Output the [x, y] coordinate of the center of the cell containing the given text.  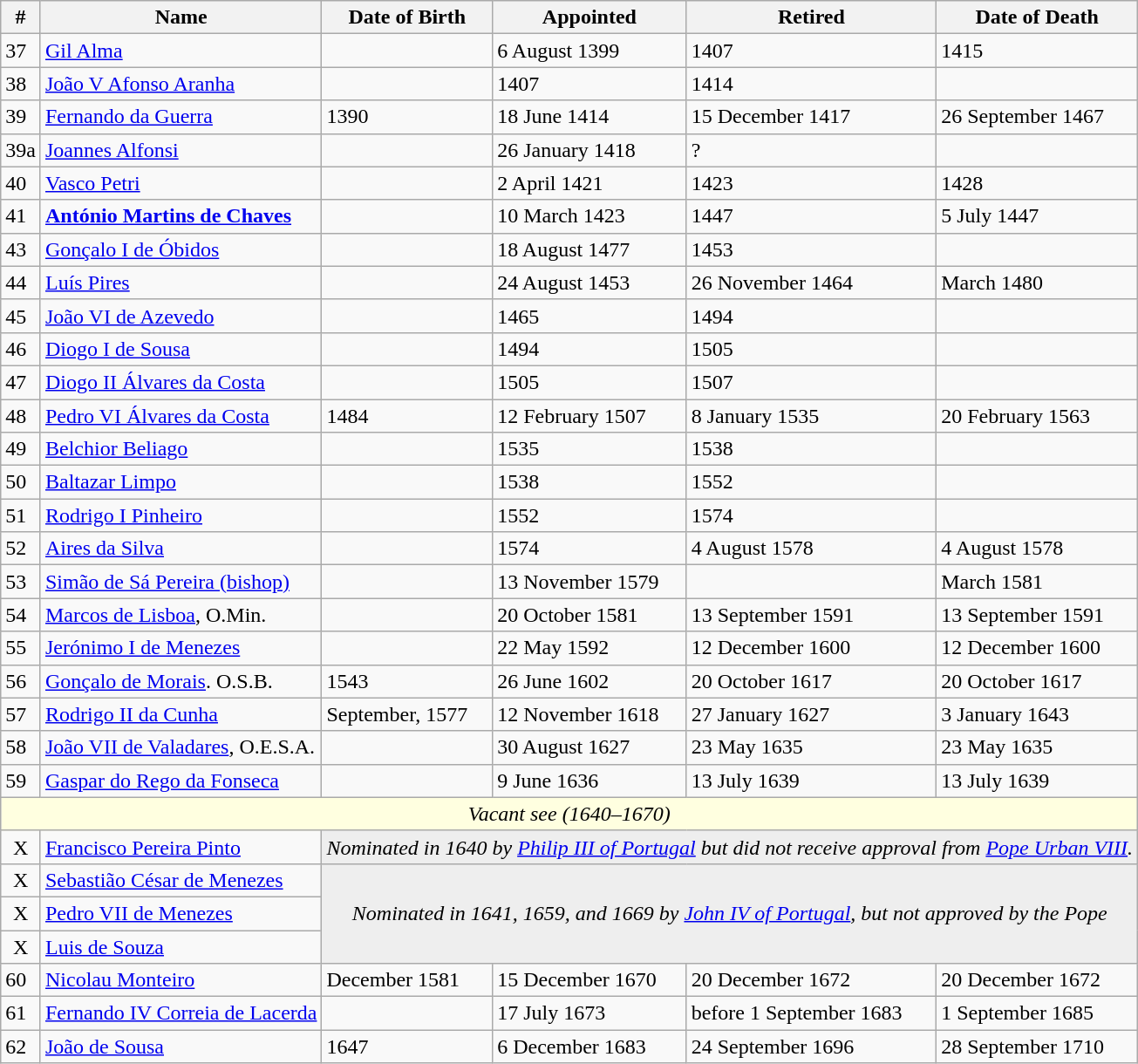
1 September 1685 [1038, 1013]
5 July 1447 [1038, 216]
Retired [811, 17]
Gaspar do Rego da Fonseca [181, 781]
12 November 1618 [589, 714]
before 1 September 1683 [811, 1013]
Luís Pires [181, 283]
Rodrigo I Pinheiro [181, 515]
João de Sousa [181, 1047]
Diogo II Álvares da Costa [181, 382]
March 1480 [1038, 283]
58 [21, 747]
1414 [811, 84]
Belchior Beliago [181, 449]
61 [21, 1013]
Fernando IV Correia de Lacerda [181, 1013]
6 August 1399 [589, 51]
Appointed [589, 17]
28 September 1710 [1038, 1047]
13 November 1579 [589, 582]
March 1581 [1038, 582]
59 [21, 781]
1423 [811, 183]
? [811, 150]
20 October 1581 [589, 615]
Aires da Silva [181, 549]
48 [21, 416]
50 [21, 482]
1447 [811, 216]
15 December 1670 [589, 980]
45 [21, 316]
Jerónimo I de Menezes [181, 648]
Name [181, 17]
1507 [811, 382]
37 [21, 51]
39 [21, 117]
Pedro VI Álvares da Costa [181, 416]
João V Afonso Aranha [181, 84]
39a [21, 150]
12 February 1507 [589, 416]
60 [21, 980]
Gonçalo I de Óbidos [181, 249]
Baltazar Limpo [181, 482]
Joannes Alfonsi [181, 150]
Francisco Pereira Pinto [181, 847]
47 [21, 382]
38 [21, 84]
52 [21, 549]
27 January 1627 [811, 714]
1415 [1038, 51]
30 August 1627 [589, 747]
43 [21, 249]
2 April 1421 [589, 183]
João VII de Valadares, O.E.S.A. [181, 747]
18 June 1414 [589, 117]
Date of Death [1038, 17]
62 [21, 1047]
1390 [407, 117]
54 [21, 615]
Fernando da Guerra [181, 117]
João VI de Azevedo [181, 316]
1428 [1038, 183]
41 [21, 216]
Marcos de Lisboa, O.Min. [181, 615]
Gil Alma [181, 51]
20 February 1563 [1038, 416]
24 September 1696 [811, 1047]
1647 [407, 1047]
Nominated in 1640 by Philip III of Portugal but did not receive approval from Pope Urban VIII. [730, 847]
18 August 1477 [589, 249]
Nicolau Monteiro [181, 980]
António Martins de Chaves [181, 216]
Pedro VII de Menezes [181, 913]
26 November 1464 [811, 283]
1465 [589, 316]
46 [21, 349]
Sebastião César de Menezes [181, 880]
6 December 1683 [589, 1047]
51 [21, 515]
15 December 1417 [811, 117]
44 [21, 283]
9 June 1636 [589, 781]
40 [21, 183]
24 August 1453 [589, 283]
Rodrigo II da Cunha [181, 714]
10 March 1423 [589, 216]
Simão de Sá Pereira (bishop) [181, 582]
26 June 1602 [589, 681]
55 [21, 648]
Diogo I de Sousa [181, 349]
1453 [811, 249]
22 May 1592 [589, 648]
December 1581 [407, 980]
Date of Birth [407, 17]
17 July 1673 [589, 1013]
1535 [589, 449]
# [21, 17]
3 January 1643 [1038, 714]
26 January 1418 [589, 150]
Vasco Petri [181, 183]
Gonçalo de Morais. O.S.B. [181, 681]
1484 [407, 416]
56 [21, 681]
Vacant see (1640–1670) [569, 814]
September, 1577 [407, 714]
8 January 1535 [811, 416]
Nominated in 1641, 1659, and 1669 by John IV of Portugal, but not approved by the Pope [730, 913]
26 September 1467 [1038, 117]
49 [21, 449]
Luis de Souza [181, 946]
1543 [407, 681]
53 [21, 582]
57 [21, 714]
